Pinpoint the cell where the given text exists, returning its (X, Y) midpoint coordinate. 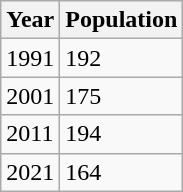
175 (122, 96)
2001 (30, 96)
194 (122, 134)
2021 (30, 172)
Population (122, 20)
192 (122, 58)
1991 (30, 58)
Year (30, 20)
2011 (30, 134)
164 (122, 172)
